Extract the (X, Y) coordinate from the center of the cell holding the provided text.  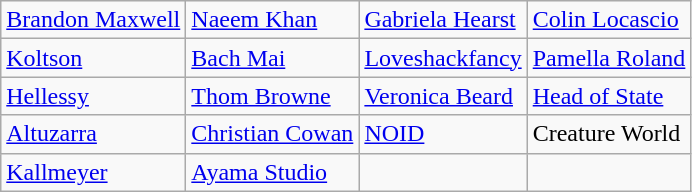
Hellessy (94, 96)
Brandon Maxwell (94, 20)
Bach Mai (272, 58)
Loveshackfancy (443, 58)
Pamella Roland (609, 58)
Creature World (609, 134)
Ayama Studio (272, 172)
Gabriela Hearst (443, 20)
Koltson (94, 58)
Thom Browne (272, 96)
Colin Locascio (609, 20)
Head of State (609, 96)
Christian Cowan (272, 134)
Veronica Beard (443, 96)
NOID (443, 134)
Kallmeyer (94, 172)
Naeem Khan (272, 20)
Altuzarra (94, 134)
